Output the (X, Y) coordinate of the center of the cell containing the given text.  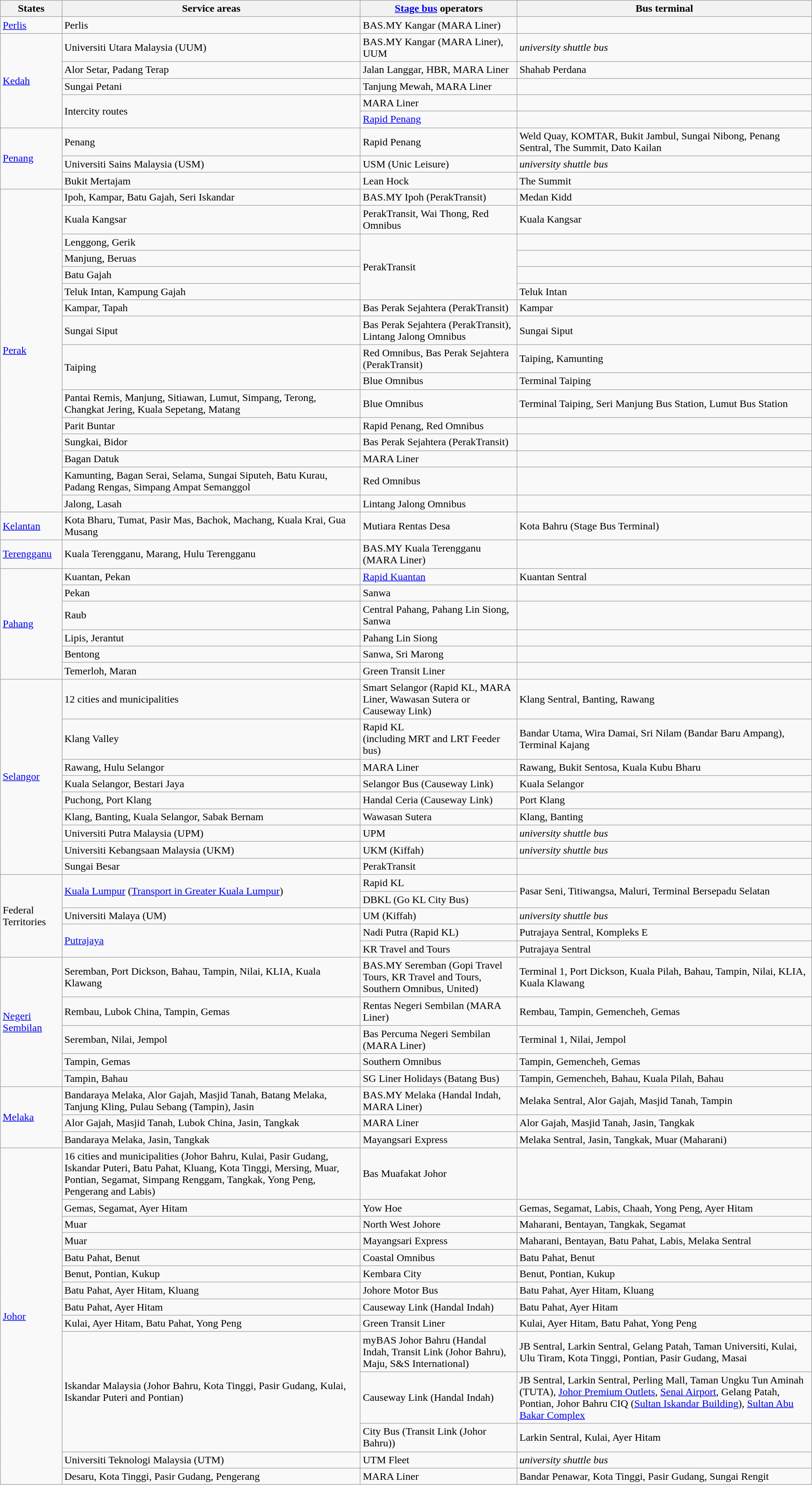
Universiti Kebangsaan Malaysia (UKM) (211, 850)
Maharani, Bentayan, Batu Pahat, Labis, Melaka Sentral (665, 1241)
Kuala Selangor, Bestari Jaya (211, 784)
Red Omnibus (439, 481)
Alor Gajah, Masjid Tanah, Lubok China, Jasin, Tangkak (211, 1123)
UTM Fleet (439, 1460)
Universiti Putra Malaysia (UPM) (211, 833)
Rawang, Hulu Selangor (211, 767)
Port Klang (665, 800)
Klang Sentral, Banting, Rawang (665, 699)
Service areas (211, 9)
Alor Gajah, Masjid Tanah, Jasin, Tangkak (665, 1123)
Johore Motor Bus (439, 1291)
Kuantan, Pekan (211, 577)
Selangor Bus (Causeway Link) (439, 784)
Rapid KL (439, 883)
Klang, Banting, Kuala Selangor, Sabak Bernam (211, 817)
Bagan Datuk (211, 459)
Mutiara Rentas Desa (439, 526)
Kedah (31, 81)
The Summit (665, 181)
Yow Hoe (439, 1208)
UM (Kiffah) (439, 916)
Pasar Seni, Titiwangsa, Maluri, Terminal Bersepadu Selatan (665, 891)
Bandaraya Melaka, Jasin, Tangkak (211, 1140)
Terminal 1, Nilai, Jempol (665, 1040)
Putrajaya Sentral, Kompleks E (665, 933)
Seremban, Nilai, Jempol (211, 1040)
Lenggong, Gerik (211, 242)
UPM (439, 833)
Medan Kidd (665, 197)
Terminal Taiping (665, 381)
Kelantan (31, 526)
Universiti Sains Malaysia (USM) (211, 164)
Teluk Intan, Kampung Gajah (211, 292)
Seremban, Port Dickson, Bahau, Tampin, Nilai, KLIA, Kuala Klawang (211, 977)
Lean Hock (439, 181)
Sungai Petani (211, 86)
Desaru, Kota Tinggi, Pasir Gudang, Pengerang (211, 1476)
JB Sentral, Larkin Sentral, Gelang Patah, Taman Universiti, Kulai, Ulu Tiram, Kota Tinggi, Pontian, Pasir Gudang, Masai (665, 1352)
Shahab Perdana (665, 70)
Stage bus operators (439, 9)
Lintang Jalong Omnibus (439, 503)
Kampar, Tapah (211, 308)
Kuantan Sentral (665, 577)
Smart Selangor (Rapid KL, MARA Liner, Wawasan Sutera or Causeway Link) (439, 699)
Tanjung Mewah, MARA Liner (439, 86)
Raub (211, 615)
Rembau, Lubok China, Tampin, Gemas (211, 1011)
Sungai Besar (211, 866)
Weld Quay, KOMTAR, Bukit Jambul, Sungai Nibong, Penang Sentral, The Summit, Dato Kailan (665, 141)
Rapid Kuantan (439, 577)
Ipoh, Kampar, Batu Gajah, Seri Iskandar (211, 197)
Pahang (31, 624)
North West Johore (439, 1224)
USM (Unic Leisure) (439, 164)
Tampin, Gemencheh, Bahau, Kuala Pilah, Bahau (665, 1078)
Melaka Sentral, Alor Gajah, Masjid Tanah, Tampin (665, 1101)
Sungkai, Bidor (211, 442)
Lipis, Jerantut (211, 638)
Rapid KL(including MRT and LRT Feeder bus) (439, 739)
DBKL (Go KL City Bus) (439, 900)
Klang Valley (211, 739)
BAS.MY Kangar (MARA Liner), UUM (439, 48)
Kota Bahru (Stage Bus Terminal) (665, 526)
Bas Muafakat Johor (439, 1173)
Sanwa (439, 593)
Gemas, Segamat, Ayer Hitam (211, 1208)
Bas Perak Sejahtera (PerakTransit), Lintang Jalong Omnibus (439, 331)
Tampin, Bahau (211, 1078)
Handal Ceria (Causeway Link) (439, 800)
Universiti Malaya (UM) (211, 916)
Jalong, Lasah (211, 503)
KR Travel and Tours (439, 949)
Batu Gajah (211, 275)
Klang, Banting (665, 817)
12 cities and municipalities (211, 699)
Terminal 1, Port Dickson, Kuala Pilah, Bahau, Tampin, Nilai, KLIA, Kuala Klawang (665, 977)
Bandar Penawar, Kota Tinggi, Pasir Gudang, Sungai Rengit (665, 1476)
Central Pahang, Pahang Lin Siong, Sanwa (439, 615)
Tampin, Gemencheh, Gemas (665, 1062)
Kamunting, Bagan Serai, Selama, Sungai Siputeh, Batu Kurau, Padang Rengas, Simpang Ampat Semanggol (211, 481)
Kuala Terengganu, Marang, Hulu Terengganu (211, 554)
Rentas Negeri Sembilan (MARA Liner) (439, 1011)
Kuala Selangor (665, 784)
Manjung, Beruas (211, 259)
Iskandar Malaysia (Johor Bahru, Kota Tinggi, Pasir Gudang, Kulai, Iskandar Puteri and Pontian) (211, 1392)
Bas Percuma Negeri Sembilan (MARA Liner) (439, 1040)
Universiti Teknologi Malaysia (UTM) (211, 1460)
BAS.MY Melaka (Handal Indah, MARA Liner) (439, 1101)
UKM (Kiffah) (439, 850)
BAS.MY Seremban (Gopi Travel Tours, KR Travel and Tours, Southern Omnibus, United) (439, 977)
Putrajaya Sentral (665, 949)
Kota Bharu, Tumat, Pasir Mas, Bachok, Machang, Kuala Krai, Gua Musang (211, 526)
Parit Buntar (211, 426)
Jalan Langgar, HBR, MARA Liner (439, 70)
Puchong, Port Klang (211, 800)
Kampar (665, 308)
Terminal Taiping, Seri Manjung Bus Station, Lumut Bus Station (665, 404)
myBAS Johor Bahru (Handal Indah, Transit Link (Johor Bahru), Maju, S&S International) (439, 1352)
Pantai Remis, Manjung, Sitiawan, Lumut, Simpang, Terong, Changkat Jering, Kuala Sepetang, Matang (211, 404)
Pahang Lin Siong (439, 638)
Rapid Penang, Red Omnibus (439, 426)
Gemas, Segamat, Labis, Chaah, Yong Peng, Ayer Hitam (665, 1208)
Bentong (211, 654)
Bukit Mertajam (211, 181)
Bandaraya Melaka, Alor Gajah, Masjid Tanah, Batang Melaka, Tanjung Kling, Pulau Sebang (Tampin), Jasin (211, 1101)
Negeri Sembilan (31, 1022)
Kembara City (439, 1274)
BAS.MY Ipoh (PerakTransit) (439, 197)
Red Omnibus, Bas Perak Sejahtera (PerakTransit) (439, 358)
Southern Omnibus (439, 1062)
Taiping (211, 367)
Perak (31, 350)
BAS.MY Kuala Terengganu (MARA Liner) (439, 554)
Johor (31, 1316)
Selangor (31, 777)
Alor Setar, Padang Terap (211, 70)
Tampin, Gemas (211, 1062)
Rembau, Tampin, Gemencheh, Gemas (665, 1011)
BAS.MY Kangar (MARA Liner) (439, 25)
Teluk Intan (665, 292)
Intercity routes (211, 111)
Putrajaya (211, 941)
Taiping, Kamunting (665, 358)
Larkin Sentral, Kulai, Ayer Hitam (665, 1437)
Pekan (211, 593)
Bandar Utama, Wira Damai, Sri Nilam (Bandar Baru Ampang), Terminal Kajang (665, 739)
PerakTransit, Wai Thong, Red Omnibus (439, 220)
Melaka (31, 1117)
Maharani, Bentayan, Tangkak, Segamat (665, 1224)
SG Liner Holidays (Batang Bus) (439, 1078)
Sanwa, Sri Marong (439, 654)
Wawasan Sutera (439, 817)
Melaka Sentral, Jasin, Tangkak, Muar (Maharani) (665, 1140)
Coastal Omnibus (439, 1257)
Kuala Lumpur (Transport in Greater Kuala Lumpur) (211, 891)
Bus terminal (665, 9)
Federal Territories (31, 916)
Universiti Utara Malaysia (UUM) (211, 48)
Nadi Putra (Rapid KL) (439, 933)
Terengganu (31, 554)
City Bus (Transit Link (Johor Bahru)) (439, 1437)
States (31, 9)
Rawang, Bukit Sentosa, Kuala Kubu Bharu (665, 767)
Temerloh, Maran (211, 671)
